Scan for the cell matching the given text and deliver its [x, y] coordinate at center. 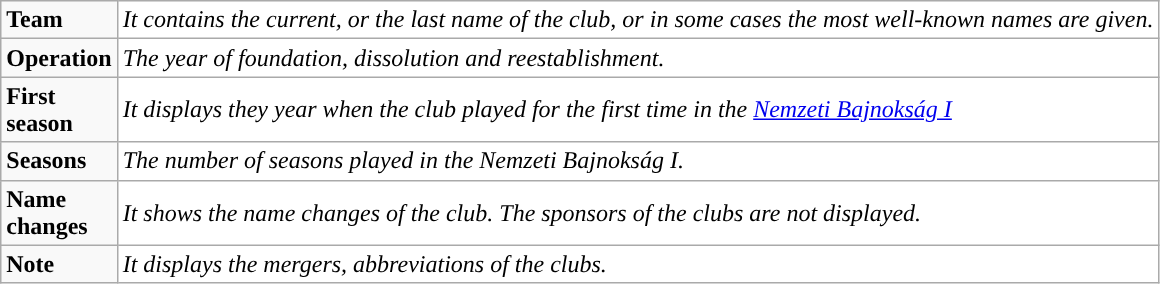
Operation [59, 58]
The year of foundation, dissolution and reestablishment. [638, 58]
Seasons [59, 161]
It displays they year when the club played for the first time in the Nemzeti Bajnokság I [638, 110]
Name changes [59, 212]
The number of seasons played in the Nemzeti Bajnokság I. [638, 161]
It shows the name changes of the club. The sponsors of the clubs are not displayed. [638, 212]
Team [59, 20]
First season [59, 110]
It contains the current, or the last name of the club, or in some cases the most well-known names are given. [638, 20]
Note [59, 264]
It displays the mergers, abbreviations of the clubs. [638, 264]
